Return (X, Y) of the center of cell containing provided text 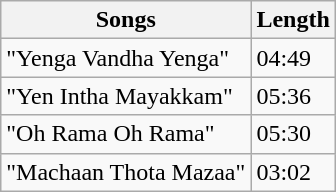
"Machaan Thota Mazaa" (126, 172)
05:30 (293, 134)
03:02 (293, 172)
Songs (126, 20)
"Yenga Vandha Yenga" (126, 58)
Length (293, 20)
"Oh Rama Oh Rama" (126, 134)
"Yen Intha Mayakkam" (126, 96)
05:36 (293, 96)
04:49 (293, 58)
